From the cell containing the given text, extract its center point as [X, Y] coordinate. 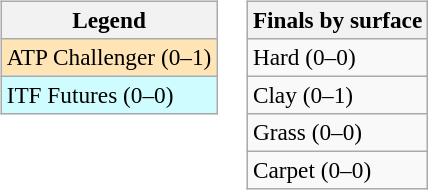
Hard (0–0) [337, 57]
Grass (0–0) [337, 133]
Legend [108, 20]
Finals by surface [337, 20]
ATP Challenger (0–1) [108, 57]
ITF Futures (0–0) [108, 95]
Clay (0–1) [337, 95]
Carpet (0–0) [337, 171]
